Determine the (x, y) coordinate at the center of the cell enclosing the given text.  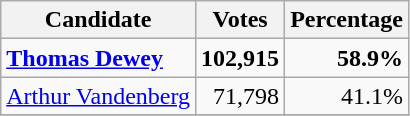
Percentage (347, 20)
58.9% (347, 58)
Thomas Dewey (98, 58)
Votes (240, 20)
102,915 (240, 58)
Arthur Vandenberg (98, 96)
Candidate (98, 20)
71,798 (240, 96)
41.1% (347, 96)
